Find where the given text appears and provide that cell's center as (x, y) coordinate. 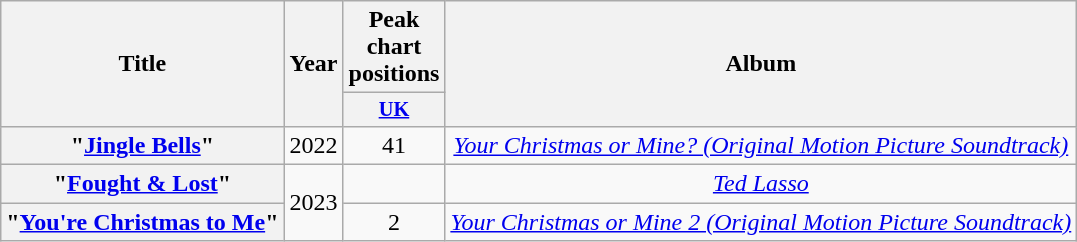
2022 (314, 145)
2023 (314, 203)
Year (314, 64)
2 (394, 222)
"You're Christmas to Me" (142, 222)
UK (394, 110)
Peak chart positions (394, 47)
Your Christmas or Mine 2 (Original Motion Picture Soundtrack) (761, 222)
41 (394, 145)
"Jingle Bells" (142, 145)
Title (142, 64)
"Fought & Lost" (142, 184)
Album (761, 64)
Your Christmas or Mine? (Original Motion Picture Soundtrack) (761, 145)
Ted Lasso (761, 184)
